Extract the (x, y) coordinate from the center of the cell holding the provided text.  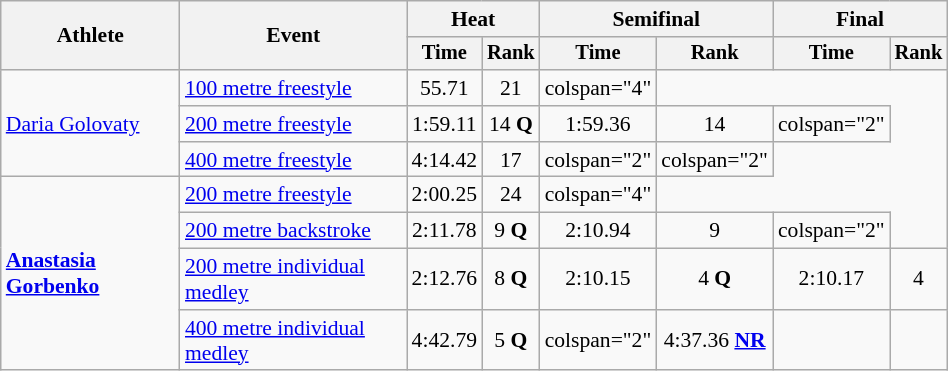
2:10.15 (598, 280)
2:12.76 (444, 280)
1:59.11 (444, 124)
5 Q (511, 340)
Event (294, 36)
2:11.78 (444, 231)
24 (511, 195)
14 (714, 124)
200 metre individual medley (294, 280)
Final (860, 19)
4:37.36 NR (714, 340)
2:00.25 (444, 195)
1:59.36 (598, 124)
4 (919, 280)
Athlete (90, 36)
2:10.94 (598, 231)
Daria Golovaty (90, 124)
4:14.42 (444, 160)
21 (511, 88)
Semifinal (656, 19)
200 metre backstroke (294, 231)
4:42.79 (444, 340)
9 (714, 231)
9 Q (511, 231)
400 metre freestyle (294, 160)
4 Q (714, 280)
Anastasia Gorbenko (90, 274)
2:10.17 (832, 280)
55.71 (444, 88)
17 (511, 160)
400 metre individual medley (294, 340)
100 metre freestyle (294, 88)
Heat (474, 19)
14 Q (511, 124)
8 Q (511, 280)
